Detect which cell encompasses the target text, then output its [X, Y] center coordinate. 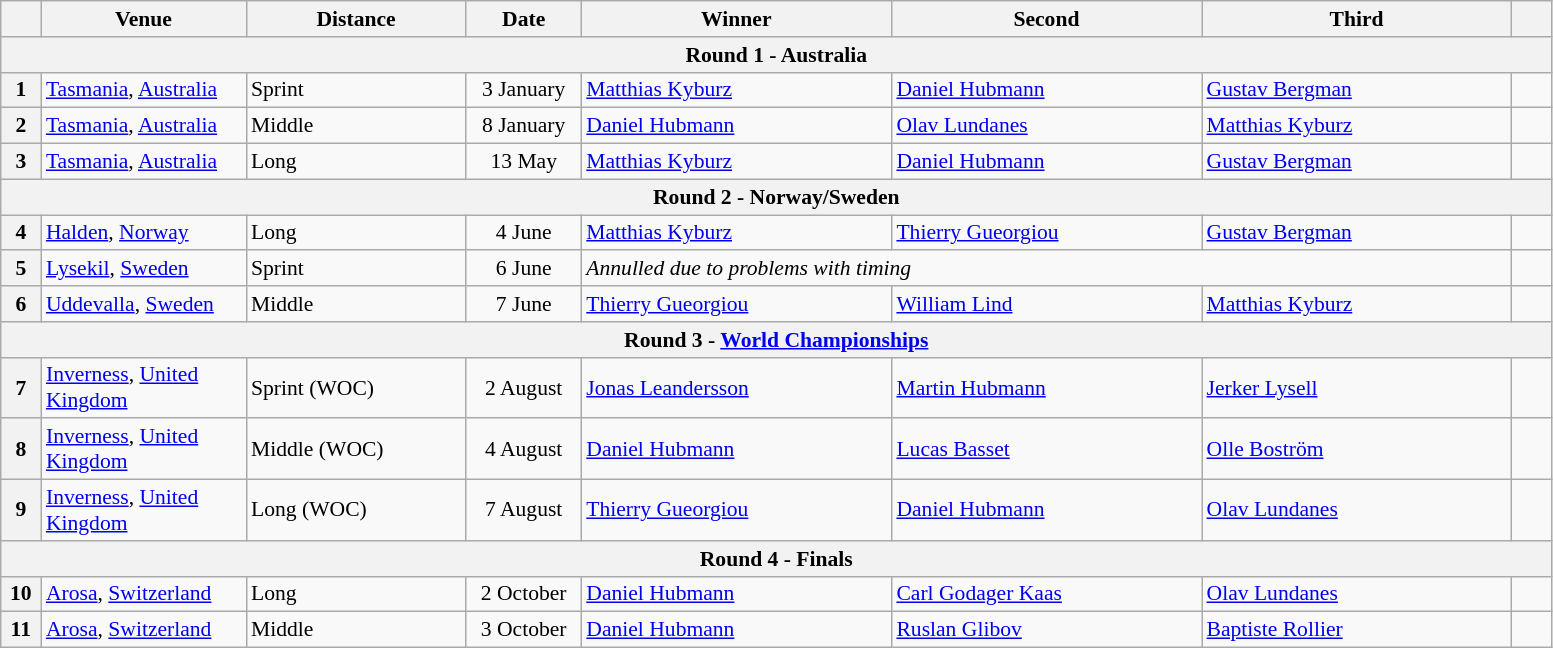
William Lind [1046, 304]
Middle (WOC) [356, 450]
13 May [524, 162]
Baptiste Rollier [1357, 630]
1 [21, 90]
3 January [524, 90]
Round 1 - Australia [776, 55]
Annulled due to problems with timing [1046, 269]
Second [1046, 19]
6 June [524, 269]
7 August [524, 510]
10 [21, 594]
Martin Hubmann [1046, 388]
11 [21, 630]
Sprint (WOC) [356, 388]
6 [21, 304]
Winner [736, 19]
8 January [524, 126]
7 June [524, 304]
2 October [524, 594]
4 [21, 233]
Jonas Leandersson [736, 388]
Third [1357, 19]
Venue [144, 19]
2 August [524, 388]
Lucas Basset [1046, 450]
Carl Godager Kaas [1046, 594]
Round 4 - Finals [776, 559]
Distance [356, 19]
Round 2 - Norway/Sweden [776, 197]
4 June [524, 233]
Ruslan Glibov [1046, 630]
Jerker Lysell [1357, 388]
7 [21, 388]
2 [21, 126]
8 [21, 450]
Uddevalla, Sweden [144, 304]
4 August [524, 450]
Halden, Norway [144, 233]
Date [524, 19]
Olle Boström [1357, 450]
3 [21, 162]
Long (WOC) [356, 510]
Round 3 - World Championships [776, 340]
Lysekil, Sweden [144, 269]
3 October [524, 630]
5 [21, 269]
9 [21, 510]
